Return (X, Y) of the center of cell containing provided text 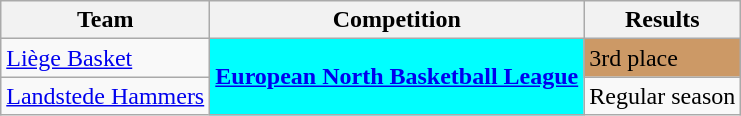
Team (106, 20)
Liège Basket (106, 58)
Competition (397, 20)
European North Basketball League (397, 77)
Results (662, 20)
Regular season (662, 96)
3rd place (662, 58)
Landstede Hammers (106, 96)
